Detect which cell encompasses the target text, then output its [x, y] center coordinate. 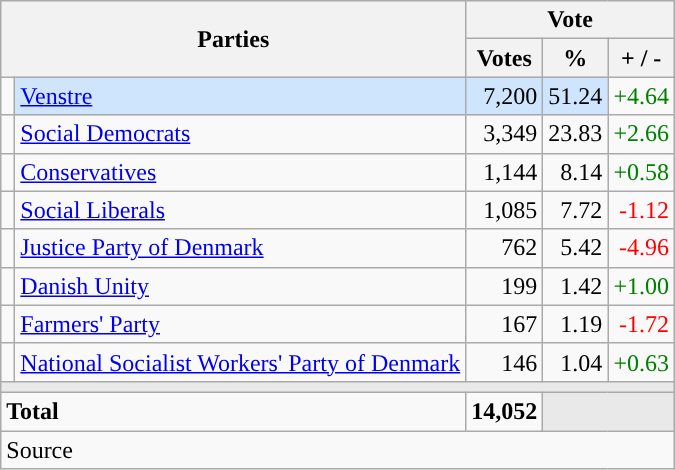
National Socialist Workers' Party of Denmark [240, 362]
146 [504, 362]
7.72 [576, 210]
3,349 [504, 134]
Danish Unity [240, 286]
1.04 [576, 362]
% [576, 58]
762 [504, 248]
Venstre [240, 96]
Parties [234, 39]
+2.66 [642, 134]
1.42 [576, 286]
+ / - [642, 58]
5.42 [576, 248]
8.14 [576, 172]
167 [504, 324]
Social Liberals [240, 210]
-1.72 [642, 324]
Votes [504, 58]
14,052 [504, 411]
23.83 [576, 134]
Vote [570, 20]
199 [504, 286]
7,200 [504, 96]
+1.00 [642, 286]
+0.58 [642, 172]
Conservatives [240, 172]
+4.64 [642, 96]
+0.63 [642, 362]
1.19 [576, 324]
-4.96 [642, 248]
1,144 [504, 172]
Source [338, 449]
Farmers' Party [240, 324]
Social Democrats [240, 134]
Total [234, 411]
1,085 [504, 210]
Justice Party of Denmark [240, 248]
-1.12 [642, 210]
51.24 [576, 96]
